Determine the [x, y] coordinate at the center of the cell enclosing the given text.  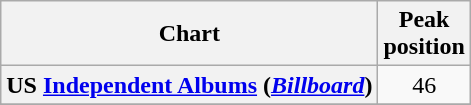
US Independent Albums (Billboard) [190, 85]
Chart [190, 34]
46 [424, 85]
Peakposition [424, 34]
